Determine the [x, y] coordinate at the center of the cell enclosing the given text.  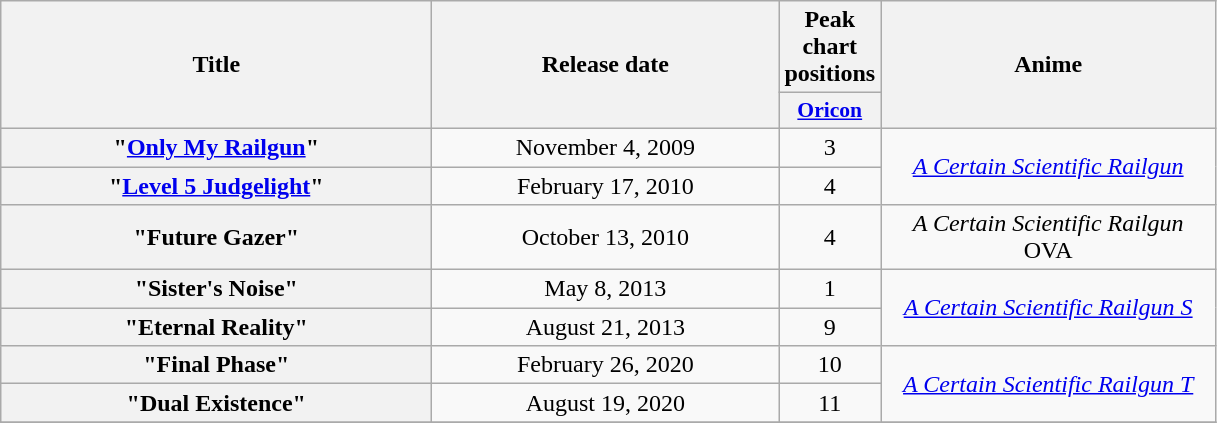
9 [830, 327]
"Level 5 Judgelight" [216, 185]
Oricon [830, 111]
October 13, 2010 [606, 238]
Anime [1048, 65]
10 [830, 365]
Title [216, 65]
Peak chart positions [830, 47]
August 19, 2020 [606, 403]
August 21, 2013 [606, 327]
A Certain Scientific Railgun [1048, 166]
May 8, 2013 [606, 289]
February 26, 2020 [606, 365]
"Final Phase" [216, 365]
1 [830, 289]
Release date [606, 65]
"Eternal Reality" [216, 327]
"Sister's Noise" [216, 289]
A Certain Scientific Railgun S [1048, 308]
A Certain Scientific Railgun OVA [1048, 238]
"Only My Railgun" [216, 147]
"Dual Existence" [216, 403]
"Future Gazer" [216, 238]
3 [830, 147]
A Certain Scientific Railgun T [1048, 384]
November 4, 2009 [606, 147]
11 [830, 403]
February 17, 2010 [606, 185]
